Capture the cell that displays the provided text and extract its [x, y] central coordinate. 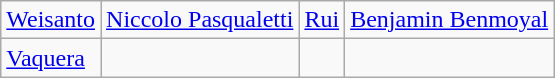
Rui [322, 20]
Niccolo Pasqualetti [200, 20]
Vaquera [51, 58]
Benjamin Benmoyal [450, 20]
Weisanto [51, 20]
